Extract the (X, Y) coordinate from the center of the cell holding the provided text.  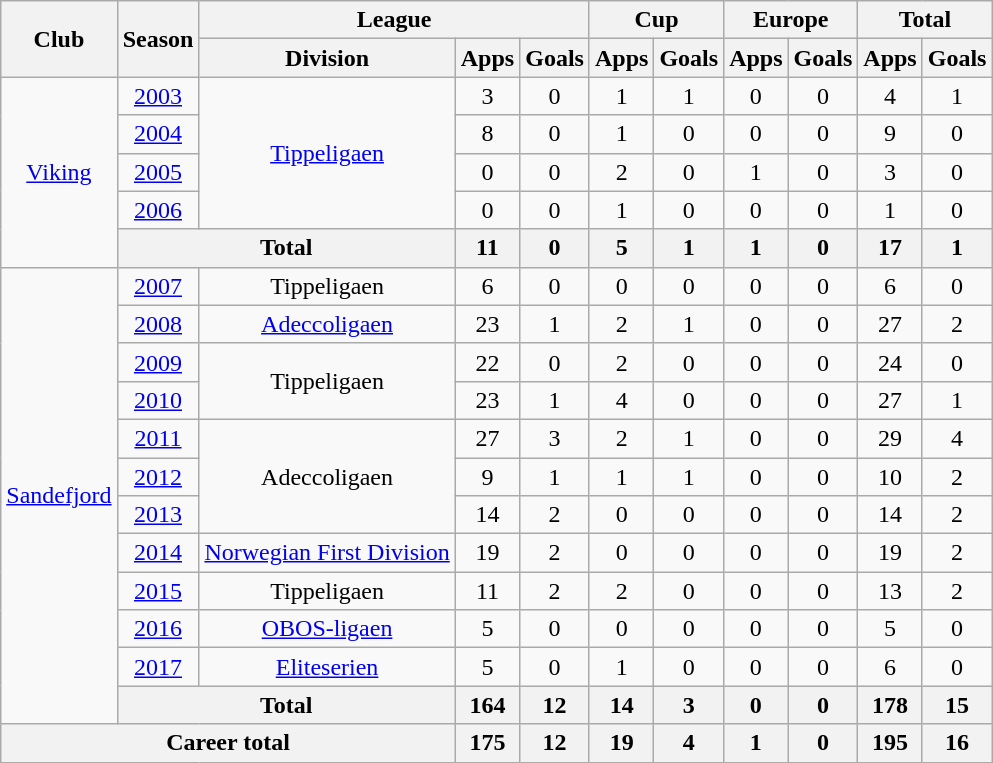
2005 (158, 172)
2017 (158, 667)
2016 (158, 629)
13 (890, 591)
17 (890, 248)
16 (957, 743)
Season (158, 39)
OBOS-ligaen (327, 629)
24 (890, 362)
Norwegian First Division (327, 553)
2004 (158, 134)
2011 (158, 438)
22 (487, 362)
League (394, 20)
2014 (158, 553)
164 (487, 705)
Club (59, 39)
2010 (158, 400)
2007 (158, 286)
29 (890, 438)
2006 (158, 210)
Eliteserien (327, 667)
2003 (158, 96)
2013 (158, 515)
2008 (158, 324)
2009 (158, 362)
2012 (158, 477)
Division (327, 58)
10 (890, 477)
Sandefjord (59, 496)
195 (890, 743)
15 (957, 705)
Europe (791, 20)
Viking (59, 172)
Cup (656, 20)
Career total (228, 743)
175 (487, 743)
178 (890, 705)
2015 (158, 591)
8 (487, 134)
